For the text-containing cell, return its midpoint in (x, y) coordinate format. 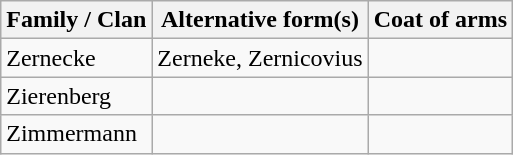
Zimmermann (76, 134)
Zerneke, Zernicovius (260, 58)
Alternative form(s) (260, 20)
Zernecke (76, 58)
Coat of arms (440, 20)
Family / Clan (76, 20)
Zierenberg (76, 96)
